Capture the cell that displays the provided text and extract its (X, Y) central coordinate. 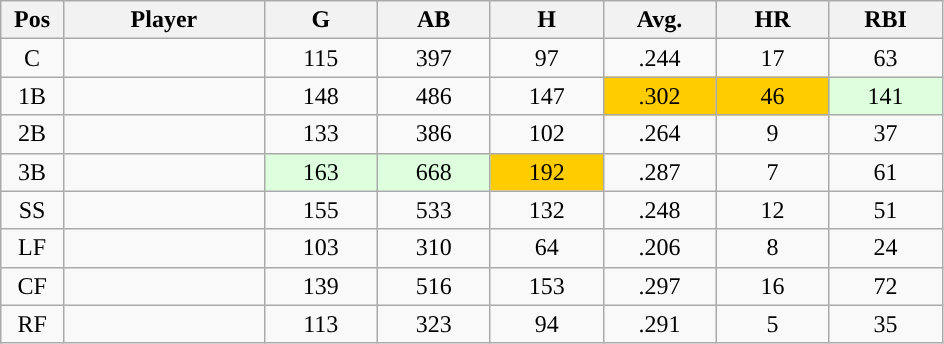
310 (434, 248)
Player (164, 20)
17 (772, 58)
12 (772, 210)
64 (546, 248)
Pos (32, 20)
.244 (660, 58)
35 (886, 324)
5 (772, 324)
386 (434, 134)
.248 (660, 210)
8 (772, 248)
.287 (660, 172)
115 (320, 58)
155 (320, 210)
7 (772, 172)
2B (32, 134)
147 (546, 96)
LF (32, 248)
153 (546, 286)
HR (772, 20)
139 (320, 286)
1B (32, 96)
486 (434, 96)
533 (434, 210)
132 (546, 210)
C (32, 58)
AB (434, 20)
63 (886, 58)
24 (886, 248)
.264 (660, 134)
Avg. (660, 20)
.206 (660, 248)
RBI (886, 20)
37 (886, 134)
113 (320, 324)
397 (434, 58)
CF (32, 286)
3B (32, 172)
46 (772, 96)
72 (886, 286)
RF (32, 324)
SS (32, 210)
141 (886, 96)
.291 (660, 324)
61 (886, 172)
94 (546, 324)
9 (772, 134)
51 (886, 210)
102 (546, 134)
323 (434, 324)
.297 (660, 286)
G (320, 20)
.302 (660, 96)
16 (772, 286)
103 (320, 248)
97 (546, 58)
192 (546, 172)
668 (434, 172)
H (546, 20)
148 (320, 96)
133 (320, 134)
516 (434, 286)
163 (320, 172)
